Capture the cell that displays the provided text and extract its (x, y) central coordinate. 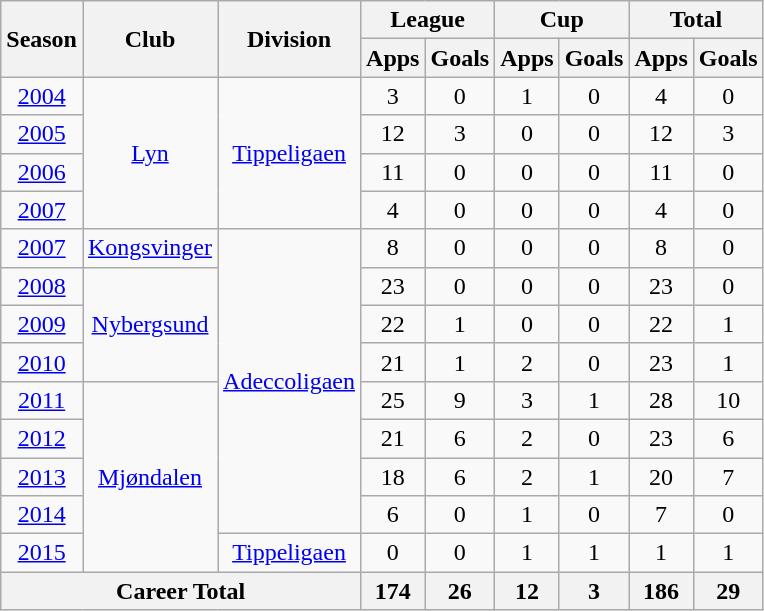
Division (290, 39)
18 (393, 477)
20 (661, 477)
2006 (42, 172)
26 (460, 591)
2004 (42, 96)
9 (460, 400)
Nybergsund (150, 324)
Adeccoligaen (290, 381)
Club (150, 39)
25 (393, 400)
2015 (42, 553)
Total (696, 20)
Cup (562, 20)
Lyn (150, 153)
League (428, 20)
2012 (42, 438)
10 (728, 400)
Kongsvinger (150, 248)
2010 (42, 362)
28 (661, 400)
2014 (42, 515)
2009 (42, 324)
Season (42, 39)
174 (393, 591)
Career Total (181, 591)
186 (661, 591)
29 (728, 591)
2008 (42, 286)
2011 (42, 400)
2005 (42, 134)
Mjøndalen (150, 476)
2013 (42, 477)
